Locate the cell with the specified text and output its (X, Y) center coordinate. 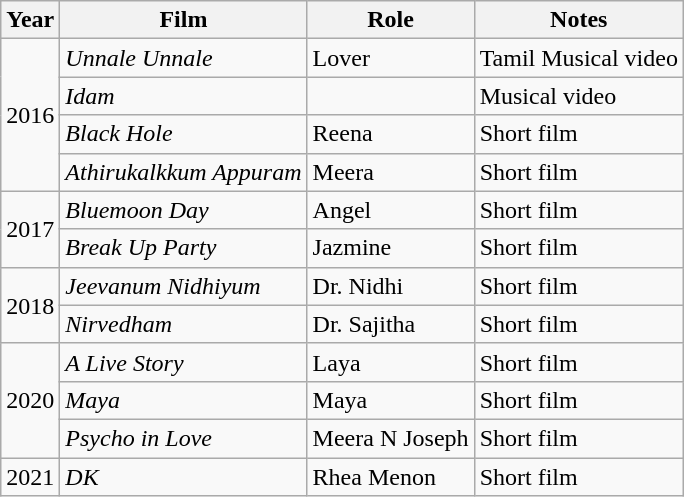
Meera (390, 172)
Jeevanum Nidhiyum (184, 286)
2020 (30, 400)
Nirvedham (184, 324)
2017 (30, 229)
Rhea Menon (390, 477)
Year (30, 20)
Meera N Joseph (390, 438)
2016 (30, 115)
Psycho in Love (184, 438)
A Live Story (184, 362)
Jazmine (390, 248)
Laya (390, 362)
Lover (390, 58)
2018 (30, 305)
Reena (390, 134)
Bluemoon Day (184, 210)
Notes (578, 20)
Idam (184, 96)
DK (184, 477)
Unnale Unnale (184, 58)
Musical video (578, 96)
Break Up Party (184, 248)
Role (390, 20)
2021 (30, 477)
Athirukalkkum Appuram (184, 172)
Dr. Nidhi (390, 286)
Film (184, 20)
Dr. Sajitha (390, 324)
Black Hole (184, 134)
Angel (390, 210)
Tamil Musical video (578, 58)
